Capture the cell that displays the provided text and extract its (x, y) central coordinate. 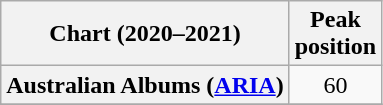
60 (335, 85)
Chart (2020–2021) (145, 34)
Australian Albums (ARIA) (145, 85)
Peakposition (335, 34)
